Detect which cell encompasses the target text, then output its (x, y) center coordinate. 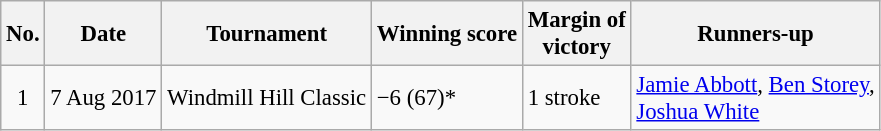
Margin ofvictory (576, 34)
Jamie Abbott, Ben Storey, Joshua White (756, 98)
1 (23, 98)
No. (23, 34)
Tournament (267, 34)
Windmill Hill Classic (267, 98)
Date (104, 34)
Winning score (446, 34)
7 Aug 2017 (104, 98)
1 stroke (576, 98)
Runners-up (756, 34)
−6 (67)* (446, 98)
